Search for the cell housing the specified text and yield its [X, Y] center coordinate. 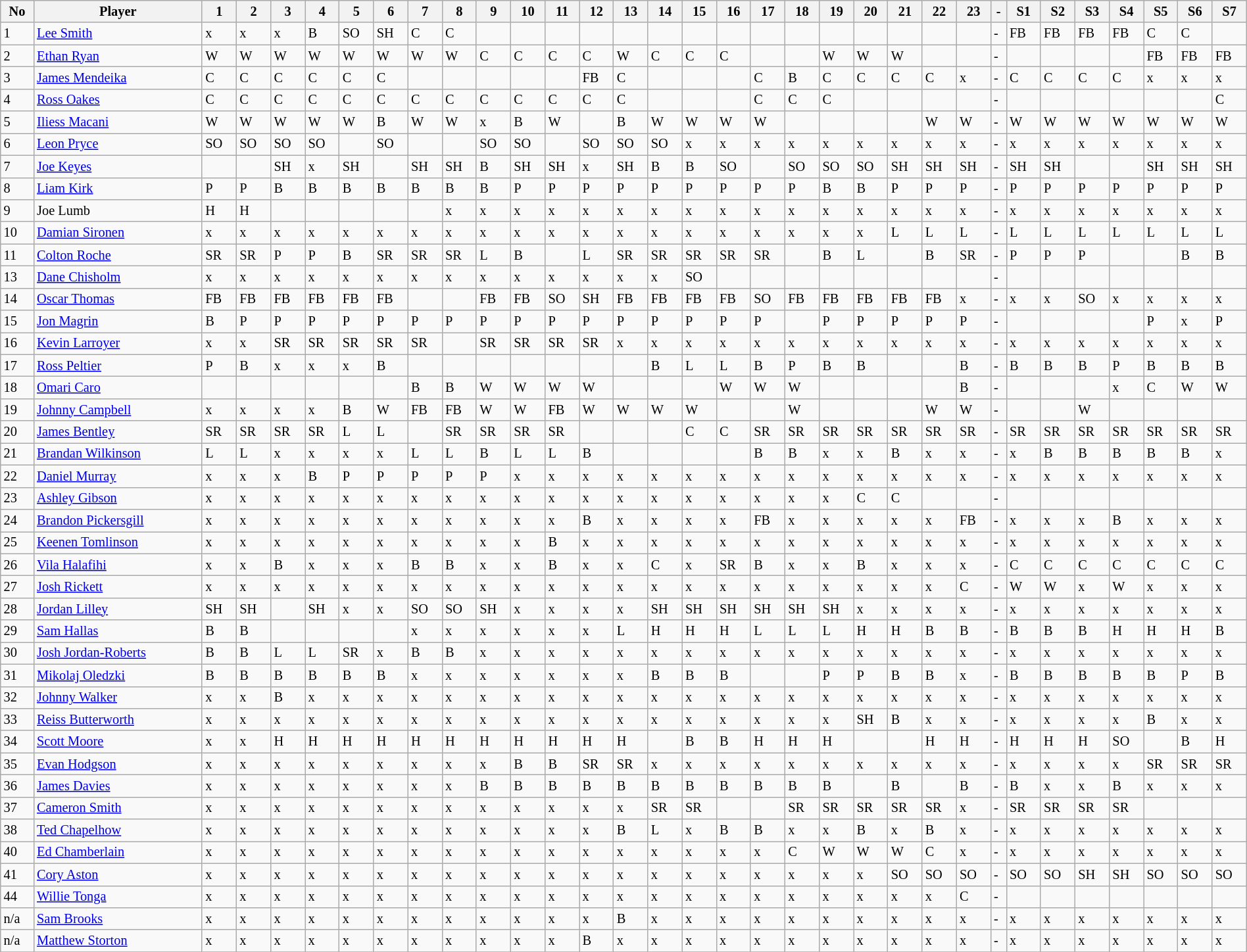
Matthew Storton [118, 941]
Liam Kirk [118, 189]
Daniel Murray [118, 476]
29 [17, 631]
27 [17, 586]
Ashley Gibson [118, 498]
Josh Jordan-Roberts [118, 653]
Oscar Thomas [118, 299]
44 [17, 897]
Leon Pryce [118, 144]
Lee Smith [118, 34]
Reiss Butterworth [118, 719]
26 [17, 565]
Keenen Tomlinson [118, 542]
31 [17, 675]
Josh Rickett [118, 586]
Brandon Pickersgill [118, 520]
35 [17, 764]
25 [17, 542]
34 [17, 742]
Evan Hodgson [118, 764]
S7 [1229, 11]
S4 [1127, 11]
S6 [1195, 11]
Ross Oakes [118, 100]
No [17, 11]
Brandan Wilkinson [118, 454]
Omari Caro [118, 387]
28 [17, 609]
36 [17, 786]
Joe Keyes [118, 166]
Vila Halafihi [118, 565]
Johnny Campbell [118, 410]
Ethan Ryan [118, 56]
Mikolaj Oledzki [118, 675]
Colton Roche [118, 255]
James Davies [118, 786]
Ed Chamberlain [118, 852]
Johnny Walker [118, 698]
Ted Chapelhow [118, 830]
James Bentley [118, 432]
41 [17, 874]
Jordan Lilley [118, 609]
Joe Lumb [118, 210]
James Mendeika [118, 78]
Sam Brooks [118, 918]
S1 [1023, 11]
12 [597, 11]
32 [17, 698]
Jon Magrin [118, 321]
37 [17, 808]
Cory Aston [118, 874]
30 [17, 653]
Player [118, 11]
38 [17, 830]
Sam Hallas [118, 631]
Cameron Smith [118, 808]
33 [17, 719]
Ross Peltier [118, 366]
40 [17, 852]
Kevin Larroyer [118, 343]
S2 [1058, 11]
Dane Chisholm [118, 277]
Willie Tonga [118, 897]
S3 [1092, 11]
24 [17, 520]
Damian Sironen [118, 233]
Iliess Macani [118, 122]
Scott Moore [118, 742]
S5 [1161, 11]
